From the cell containing the given text, extract its center point as (X, Y) coordinate. 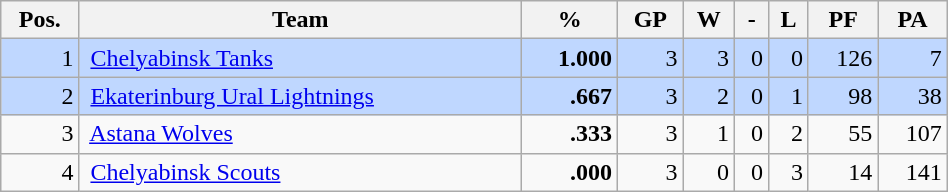
Chelyabinsk Tanks (300, 58)
L (789, 20)
55 (842, 134)
4 (40, 172)
.667 (570, 96)
14 (842, 172)
Team (300, 20)
141 (912, 172)
Astana Wolves (300, 134)
98 (842, 96)
Pos. (40, 20)
1.000 (570, 58)
- (752, 20)
PA (912, 20)
Ekaterinburg Ural Lightnings (300, 96)
7 (912, 58)
38 (912, 96)
Chelyabinsk Scouts (300, 172)
GP (650, 20)
W (709, 20)
126 (842, 58)
% (570, 20)
.333 (570, 134)
PF (842, 20)
107 (912, 134)
.000 (570, 172)
